Locate the cell with the specified text and output its (X, Y) center coordinate. 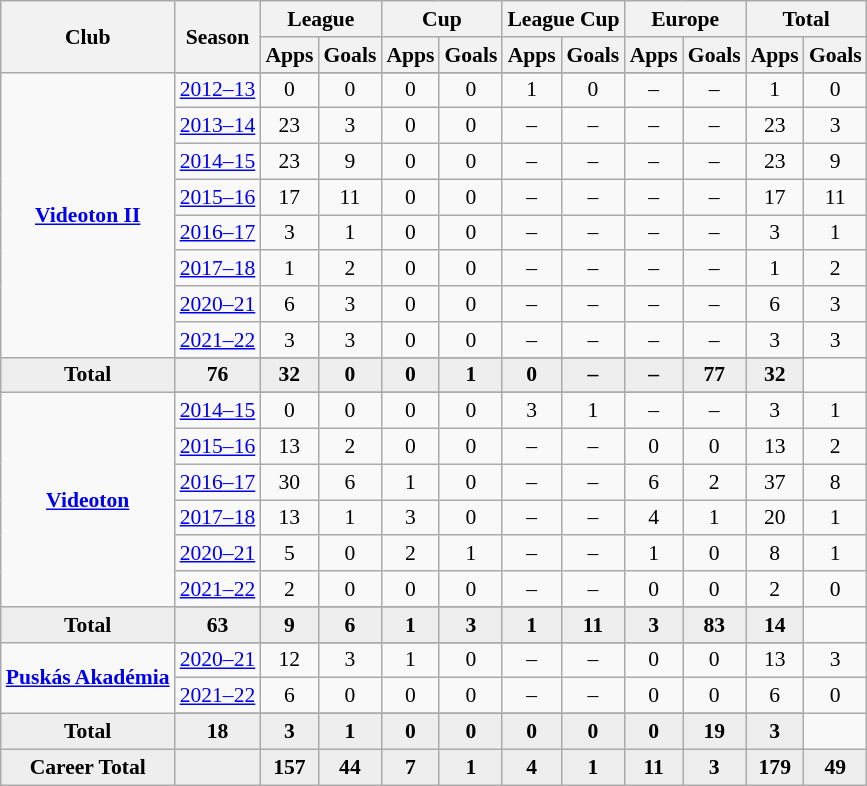
30 (289, 482)
7 (410, 767)
49 (836, 767)
Career Total (88, 767)
77 (714, 375)
League Cup (563, 19)
Club (88, 36)
Videoton (88, 500)
179 (775, 767)
Puskás Akadémia (88, 678)
Season (218, 36)
83 (714, 625)
Europe (686, 19)
20 (775, 518)
12 (289, 660)
2013–14 (218, 126)
2012–13 (218, 90)
18 (218, 732)
63 (218, 625)
19 (714, 732)
Cup (442, 19)
44 (350, 767)
37 (775, 482)
14 (775, 625)
Videoton II (88, 214)
76 (218, 375)
League (320, 19)
5 (289, 554)
157 (289, 767)
